Locate the cell with the specified text and output its [x, y] center coordinate. 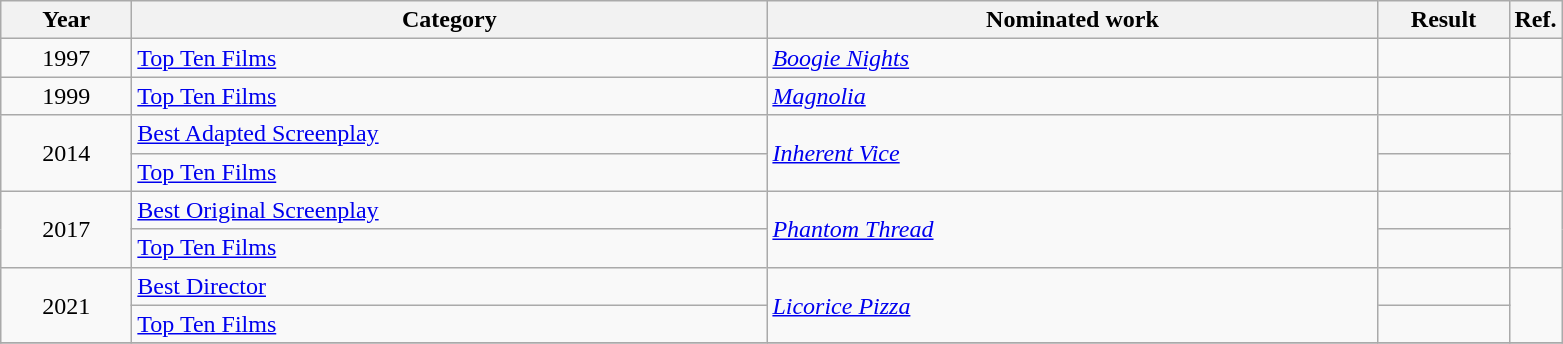
Best Original Screenplay [450, 210]
1997 [66, 58]
2014 [66, 153]
Best Adapted Screenplay [450, 134]
Result [1444, 20]
Best Director [450, 286]
Nominated work [1072, 20]
Inherent Vice [1072, 153]
Phantom Thread [1072, 229]
Licorice Pizza [1072, 305]
Magnolia [1072, 96]
Ref. [1536, 20]
Year [66, 20]
1999 [66, 96]
Boogie Nights [1072, 58]
Category [450, 20]
2017 [66, 229]
2021 [66, 305]
